Identify which cell holds the provided text, then report its [x, y] central coordinate. 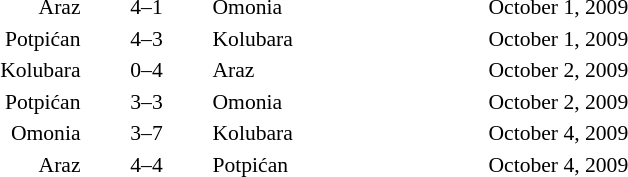
0–4 [146, 70]
4–3 [146, 38]
Araz [348, 70]
3–7 [146, 133]
Omonia [348, 102]
3–3 [146, 102]
